Search for the cell housing the specified text and yield its (x, y) center coordinate. 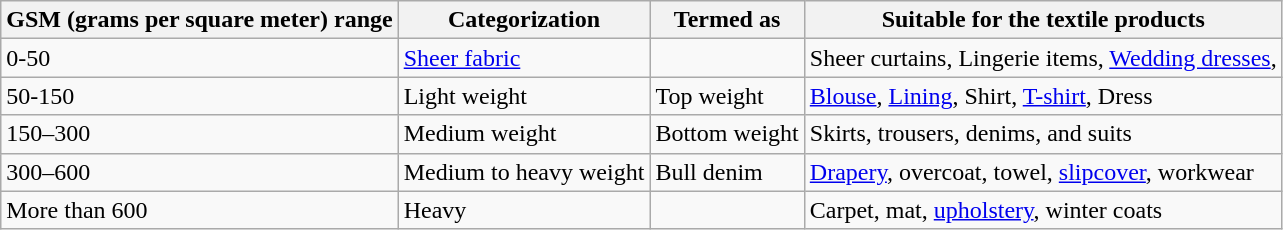
Bull denim (727, 172)
Termed as (727, 20)
Skirts, trousers, denims, and suits (1043, 134)
Categorization (524, 20)
More than 600 (200, 210)
Bottom weight (727, 134)
300–600 (200, 172)
0-50 (200, 58)
50-150 (200, 96)
GSM (grams per square meter) range (200, 20)
Suitable for the textile products (1043, 20)
Carpet, mat, upholstery, winter coats (1043, 210)
Top weight (727, 96)
Light weight (524, 96)
Medium to heavy weight (524, 172)
150–300 (200, 134)
Heavy (524, 210)
Medium weight (524, 134)
Sheer curtains, Lingerie items, Wedding dresses, (1043, 58)
Sheer fabric (524, 58)
Drapery, overcoat, towel, slipcover, workwear (1043, 172)
Blouse, Lining, Shirt, T-shirt, Dress (1043, 96)
